Output the [x, y] coordinate of the center of the cell containing the given text.  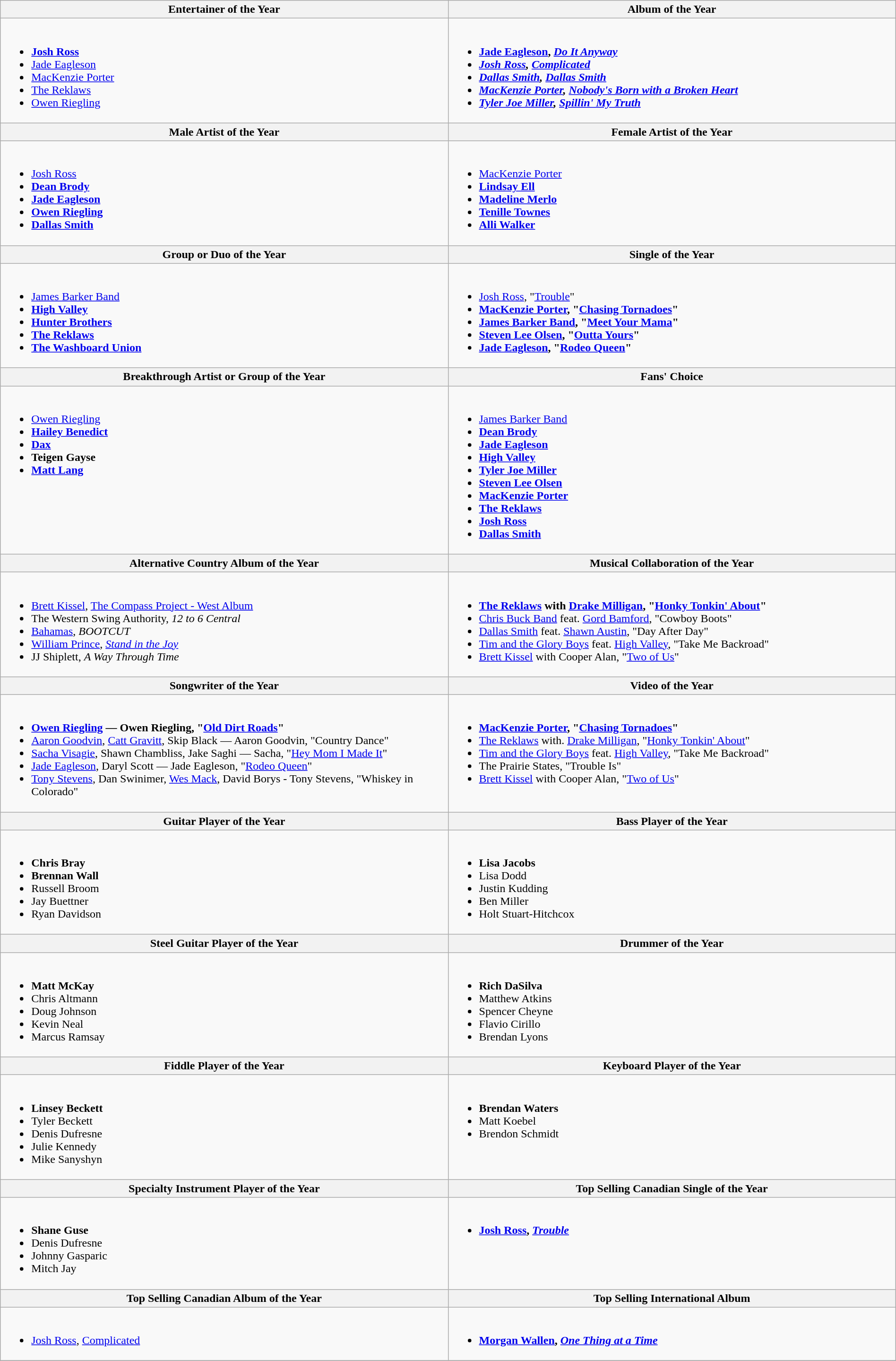
Josh RossDean BrodyJade EaglesonOwen RieglingDallas Smith [224, 193]
Owen RieglingHailey BenedictDaxTeigen GayseMatt Lang [224, 470]
James Barker BandDean BrodyJade EaglesonHigh ValleyTyler Joe MillerSteven Lee OlsenMacKenzie PorterThe ReklawsJosh RossDallas Smith [672, 470]
Guitar Player of the Year [224, 821]
Single of the Year [672, 254]
Chris Bray Brennan WallRussell BroomJay BuettnerRyan Davidson [224, 882]
Bass Player of the Year [672, 821]
Songwriter of the Year [224, 685]
Linsey BeckettTyler BeckettDenis DufresneJulie KennedyMike Sanyshyn [224, 1127]
Josh RossJade EaglesonMacKenzie PorterThe ReklawsOwen Riegling [224, 71]
Top Selling International Album [672, 1298]
Keyboard Player of the Year [672, 1066]
Fans' Choice [672, 377]
Rich DaSilvaMatthew AtkinsSpencer CheyneFlavio CirilloBrendan Lyons [672, 1005]
James Barker BandHigh ValleyHunter BrothersThe ReklawsThe Washboard Union [224, 316]
Josh Ross, Trouble [672, 1243]
Specialty Instrument Player of the Year [224, 1188]
Steel Guitar Player of the Year [224, 944]
Group or Duo of the Year [224, 254]
Male Artist of the Year [224, 132]
Entertainer of the Year [224, 9]
MacKenzie PorterLindsay EllMadeline MerloTenille TownesAlli Walker [672, 193]
Breakthrough Artist or Group of the Year [224, 377]
Video of the Year [672, 685]
Lisa JacobsLisa DoddJustin KuddingBen MillerHolt Stuart-Hitchcox [672, 882]
Morgan Wallen, One Thing at a Time [672, 1334]
Brendan WatersMatt KoebelBrendon Schmidt [672, 1127]
Drummer of the Year [672, 944]
Album of the Year [672, 9]
Josh Ross, Complicated [224, 1334]
Alternative Country Album of the Year [224, 563]
Fiddle Player of the Year [224, 1066]
Top Selling Canadian Album of the Year [224, 1298]
Female Artist of the Year [672, 132]
Top Selling Canadian Single of the Year [672, 1188]
Matt McKayChris AltmannDoug JohnsonKevin NealMarcus Ramsay [224, 1005]
Shane GuseDenis DufresneJohnny GasparicMitch Jay [224, 1243]
Musical Collaboration of the Year [672, 563]
